Return the [X, Y] coordinate for the center point of the cell that contains the specified text.  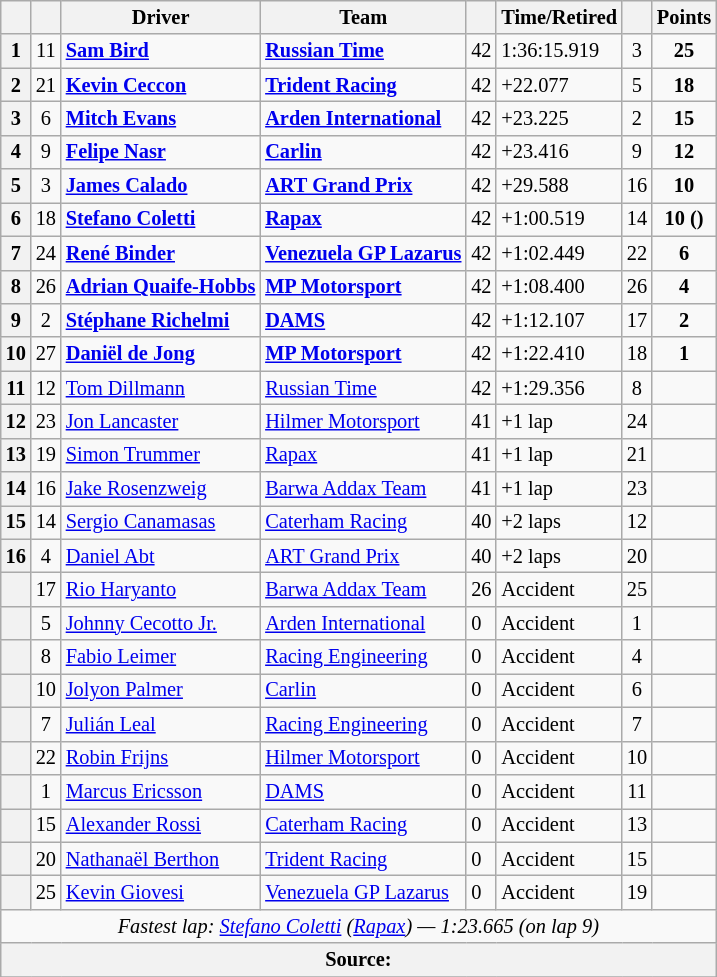
Driver [160, 17]
+1:22.410 [559, 354]
Rio Haryanto [160, 589]
Mitch Evans [160, 118]
Simon Trummer [160, 455]
Team [363, 17]
Felipe Nasr [160, 152]
+22.077 [559, 85]
James Calado [160, 186]
Sergio Canamasas [160, 522]
+1:00.519 [559, 219]
10 () [684, 219]
Alexander Rossi [160, 825]
+1:29.356 [559, 388]
Daniël de Jong [160, 354]
Source: [358, 960]
+1:02.449 [559, 253]
Jolyon Palmer [160, 690]
27 [46, 354]
+29.588 [559, 186]
Nathanaël Berthon [160, 859]
Kevin Giovesi [160, 892]
Johnny Cecotto Jr. [160, 623]
+23.225 [559, 118]
Jake Rosenzweig [160, 489]
Kevin Ceccon [160, 85]
Daniel Abt [160, 556]
+23.416 [559, 152]
Adrian Quaife-Hobbs [160, 287]
+1:08.400 [559, 287]
Jon Lancaster [160, 421]
Tom Dillmann [160, 388]
Stéphane Richelmi [160, 320]
René Binder [160, 253]
Marcus Ericsson [160, 791]
Fabio Leimer [160, 657]
+1:12.107 [559, 320]
Stefano Coletti [160, 219]
Points [684, 17]
Fastest lap: Stefano Coletti (Rapax) — 1:23.665 (on lap 9) [358, 926]
Sam Bird [160, 51]
Julián Leal [160, 724]
Robin Frijns [160, 758]
Time/Retired [559, 17]
1:36:15.919 [559, 51]
